Pinpoint the cell where the given text exists, returning its [X, Y] midpoint coordinate. 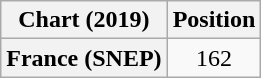
France (SNEP) [84, 58]
Chart (2019) [84, 20]
162 [214, 58]
Position [214, 20]
